Output the (X, Y) coordinate of the center of the cell containing the given text.  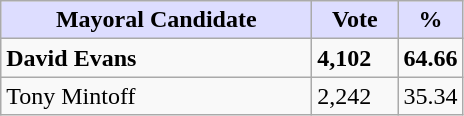
Vote (355, 20)
Tony Mintoff (156, 96)
Mayoral Candidate (156, 20)
% (430, 20)
David Evans (156, 58)
4,102 (355, 58)
64.66 (430, 58)
35.34 (430, 96)
2,242 (355, 96)
